Find where the given text appears and provide that cell's center as (x, y) coordinate. 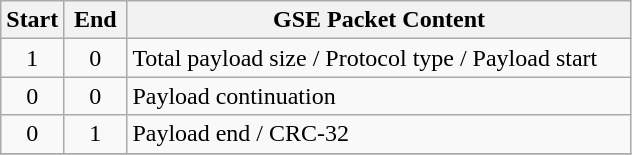
Payload end / CRC-32 (379, 134)
GSE Packet Content (379, 20)
Total payload size / Protocol type / Payload start (379, 58)
End (96, 20)
Payload continuation (379, 96)
Start (32, 20)
